Pinpoint the cell where the given text exists, returning its [X, Y] midpoint coordinate. 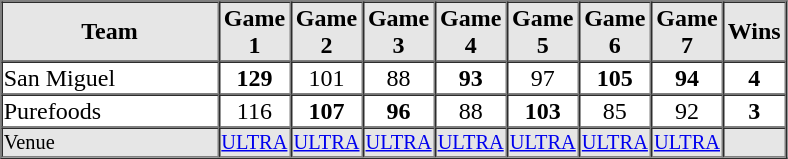
107 [326, 110]
Game 1 [254, 32]
Game 7 [687, 32]
Venue [110, 143]
San Miguel [110, 78]
Purefoods [110, 110]
93 [471, 78]
103 [543, 110]
94 [687, 78]
129 [254, 78]
Wins [754, 32]
Game 5 [543, 32]
105 [615, 78]
101 [326, 78]
3 [754, 110]
85 [615, 110]
Game 2 [326, 32]
4 [754, 78]
Team [110, 32]
97 [543, 78]
Game 6 [615, 32]
Game 4 [471, 32]
Game 3 [399, 32]
116 [254, 110]
96 [399, 110]
92 [687, 110]
